Return the [X, Y] coordinate for the center point of the cell that contains the specified text.  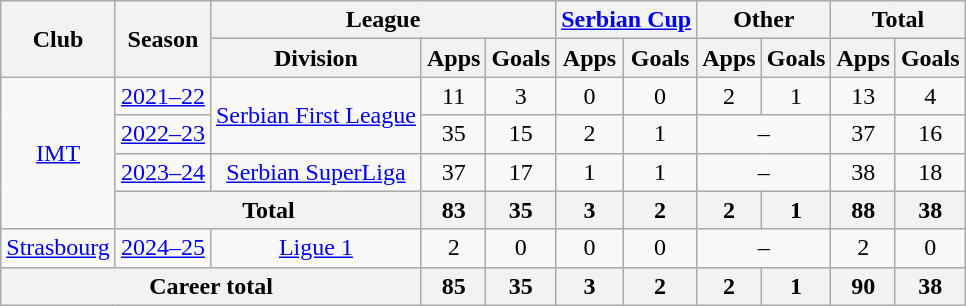
85 [453, 286]
83 [453, 210]
90 [863, 286]
13 [863, 96]
4 [930, 96]
Serbian Cup [626, 20]
16 [930, 134]
15 [521, 134]
Serbian First League [316, 115]
Career total [212, 286]
Club [58, 39]
League [382, 20]
2023–24 [162, 172]
IMT [58, 153]
Ligue 1 [316, 248]
Season [162, 39]
2021–22 [162, 96]
17 [521, 172]
11 [453, 96]
Strasbourg [58, 248]
2024–25 [162, 248]
Division [316, 58]
Serbian SuperLiga [316, 172]
2022–23 [162, 134]
88 [863, 210]
Other [764, 20]
18 [930, 172]
